Pinpoint the cell where the given text exists, returning its [x, y] midpoint coordinate. 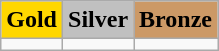
Silver [98, 20]
Bronze [176, 20]
Gold [32, 20]
